Return [X, Y] of the center of cell containing provided text 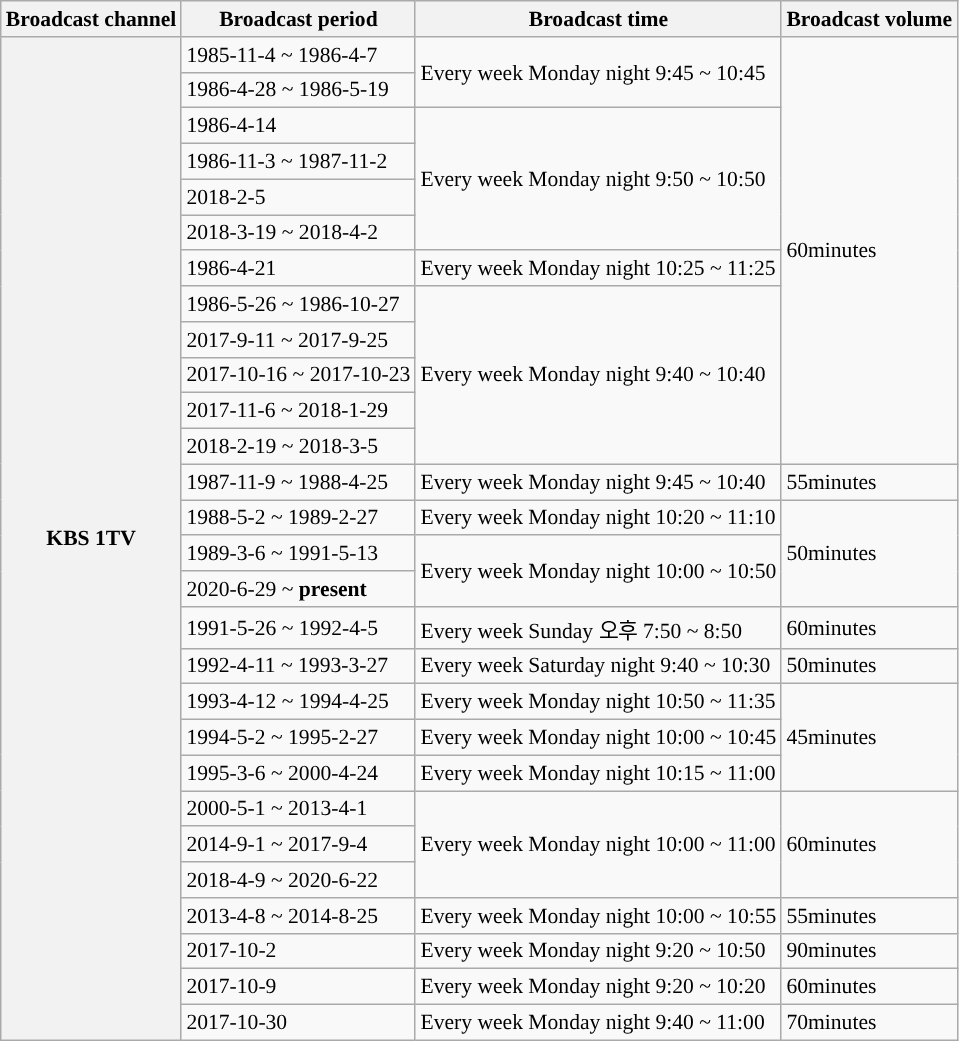
Every week Monday night 9:40 ~ 10:40 [598, 375]
Broadcast volume [869, 19]
Every week Monday night 10:20 ~ 11:10 [598, 518]
1986-5-26 ~ 1986-10-27 [298, 304]
2000-5-1 ~ 2013-4-1 [298, 809]
Every week Monday night 10:00 ~ 10:50 [598, 572]
1986-4-28 ~ 1986-5-19 [298, 90]
1986-4-21 [298, 269]
Every week Monday night 10:00 ~ 10:55 [598, 916]
1989-3-6 ~ 1991-5-13 [298, 554]
2017-9-11 ~ 2017-9-25 [298, 340]
1988-5-2 ~ 1989-2-27 [298, 518]
Broadcast channel [92, 19]
1994-5-2 ~ 1995-2-27 [298, 738]
45minutes [869, 738]
Broadcast time [598, 19]
1986-4-14 [298, 126]
2017-10-16 ~ 2017-10-23 [298, 375]
2018-3-19 ~ 2018-4-2 [298, 233]
2017-10-30 [298, 1023]
2017-10-2 [298, 951]
2014-9-1 ~ 2017-9-4 [298, 845]
70minutes [869, 1023]
Every week Monday night 10:50 ~ 11:35 [598, 702]
2018-2-19 ~ 2018-3-5 [298, 447]
1991-5-26 ~ 1992-4-5 [298, 628]
Every week Monday night 9:20 ~ 10:20 [598, 987]
90minutes [869, 951]
Every week Monday night 9:45 ~ 10:40 [598, 482]
2018-2-5 [298, 197]
1985-11-4 ~ 1986-4-7 [298, 55]
1993-4-12 ~ 1994-4-25 [298, 702]
Broadcast period [298, 19]
2017-10-9 [298, 987]
Every week Monday night 10:25 ~ 11:25 [598, 269]
KBS 1TV [92, 539]
Every week Monday night 9:50 ~ 10:50 [598, 179]
Every week Monday night 9:40 ~ 11:00 [598, 1023]
Every week Saturday night 9:40 ~ 10:30 [598, 666]
Every week Monday night 10:00 ~ 10:45 [598, 738]
2018-4-9 ~ 2020-6-22 [298, 880]
1987-11-9 ~ 1988-4-25 [298, 482]
1992-4-11 ~ 1993-3-27 [298, 666]
Every week Monday night 9:45 ~ 10:45 [598, 72]
1995-3-6 ~ 2000-4-24 [298, 773]
Every week Monday night 9:20 ~ 10:50 [598, 951]
2020-6-29 ~ present [298, 589]
2013-4-8 ~ 2014-8-25 [298, 916]
Every week Monday night 10:00 ~ 11:00 [598, 844]
Every week Sunday 오후 7:50 ~ 8:50 [598, 628]
Every week Monday night 10:15 ~ 11:00 [598, 773]
2017-11-6 ~ 2018-1-29 [298, 411]
1986-11-3 ~ 1987-11-2 [298, 162]
